From the cell containing the given text, extract its center point as [x, y] coordinate. 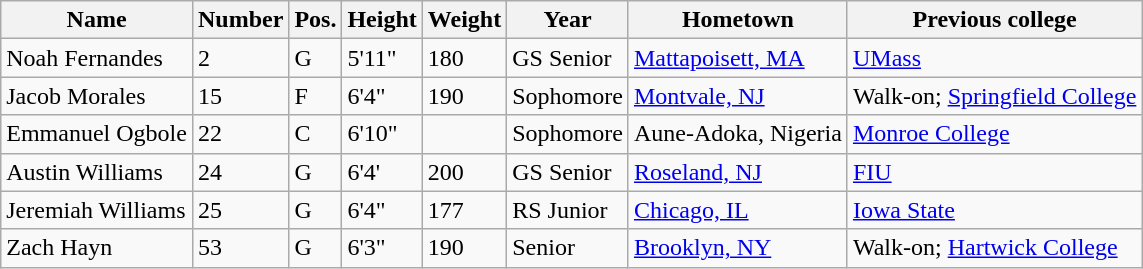
180 [464, 58]
Year [568, 20]
25 [240, 210]
177 [464, 210]
Montvale, NJ [738, 96]
C [316, 134]
RS Junior [568, 210]
22 [240, 134]
Number [240, 20]
Monroe College [994, 134]
15 [240, 96]
200 [464, 172]
Walk-on; Hartwick College [994, 248]
6'4' [382, 172]
Previous college [994, 20]
F [316, 96]
Height [382, 20]
Chicago, IL [738, 210]
Mattapoisett, MA [738, 58]
Brooklyn, NY [738, 248]
Roseland, NJ [738, 172]
53 [240, 248]
Jeremiah Williams [97, 210]
Zach Hayn [97, 248]
Emmanuel Ogbole [97, 134]
UMass [994, 58]
Austin Williams [97, 172]
Pos. [316, 20]
Noah Fernandes [97, 58]
Name [97, 20]
2 [240, 58]
Jacob Morales [97, 96]
Senior [568, 248]
Hometown [738, 20]
Walk-on; Springfield College [994, 96]
5'11" [382, 58]
Iowa State [994, 210]
Aune-Adoka, Nigeria [738, 134]
6'3" [382, 248]
6'10" [382, 134]
FIU [994, 172]
Weight [464, 20]
24 [240, 172]
